For the text-containing cell, return its midpoint in (x, y) coordinate format. 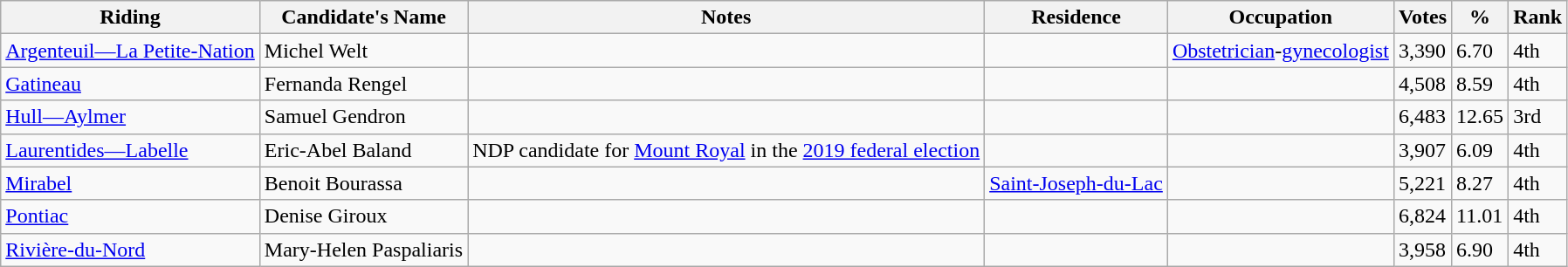
Mary-Helen Paspaliaris (363, 250)
4,508 (1422, 84)
6.70 (1481, 51)
8.27 (1481, 183)
5,221 (1422, 183)
Gatineau (131, 84)
3rd (1538, 117)
Eric-Abel Baland (363, 150)
8.59 (1481, 84)
Pontiac (131, 216)
Michel Welt (363, 51)
Riding (131, 17)
Residence (1076, 17)
NDP candidate for Mount Royal in the 2019 federal election (726, 150)
12.65 (1481, 117)
Hull—Aylmer (131, 117)
Laurentides—Labelle (131, 150)
Occupation (1280, 17)
Denise Giroux (363, 216)
3,390 (1422, 51)
6,824 (1422, 216)
11.01 (1481, 216)
3,958 (1422, 250)
Samuel Gendron (363, 117)
% (1481, 17)
3,907 (1422, 150)
Fernanda Rengel (363, 84)
Notes (726, 17)
Mirabel (131, 183)
Obstetrician-gynecologist (1280, 51)
Rivière-du-Nord (131, 250)
Benoit Bourassa (363, 183)
6.09 (1481, 150)
Rank (1538, 17)
6.90 (1481, 250)
Argenteuil—La Petite-Nation (131, 51)
Saint-Joseph-du-Lac (1076, 183)
Candidate's Name (363, 17)
Votes (1422, 17)
6,483 (1422, 117)
